Detect which cell encompasses the target text, then output its [x, y] center coordinate. 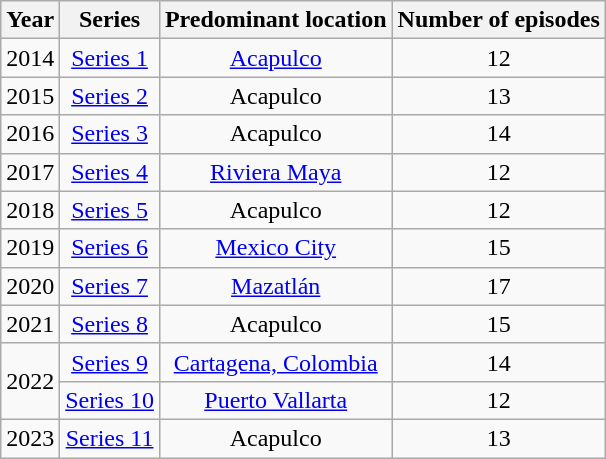
2014 [30, 58]
Series 5 [110, 210]
2018 [30, 210]
Series 11 [110, 438]
Series [110, 20]
2015 [30, 96]
Series 8 [110, 324]
Series 2 [110, 96]
17 [498, 286]
Series 6 [110, 248]
Year [30, 20]
Number of episodes [498, 20]
Series 7 [110, 286]
Series 3 [110, 134]
2017 [30, 172]
2019 [30, 248]
2020 [30, 286]
Series 9 [110, 362]
Riviera Maya [276, 172]
2022 [30, 381]
Mexico City [276, 248]
Mazatlán [276, 286]
Cartagena, Colombia [276, 362]
2021 [30, 324]
Puerto Vallarta [276, 400]
2023 [30, 438]
Series 1 [110, 58]
Series 4 [110, 172]
Predominant location [276, 20]
2016 [30, 134]
Series 10 [110, 400]
